Return [X, Y] of the center of cell containing provided text 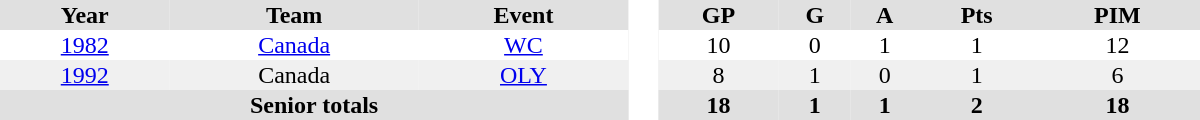
Year [85, 15]
Event [524, 15]
1982 [85, 45]
A [885, 15]
Pts [976, 15]
6 [1118, 75]
1992 [85, 75]
8 [718, 75]
2 [976, 105]
12 [1118, 45]
G [815, 15]
GP [718, 15]
Senior totals [314, 105]
OLY [524, 75]
10 [718, 45]
Team [294, 15]
PIM [1118, 15]
WC [524, 45]
